Provide the (X, Y) coordinate of the cell's center where the given text is located.  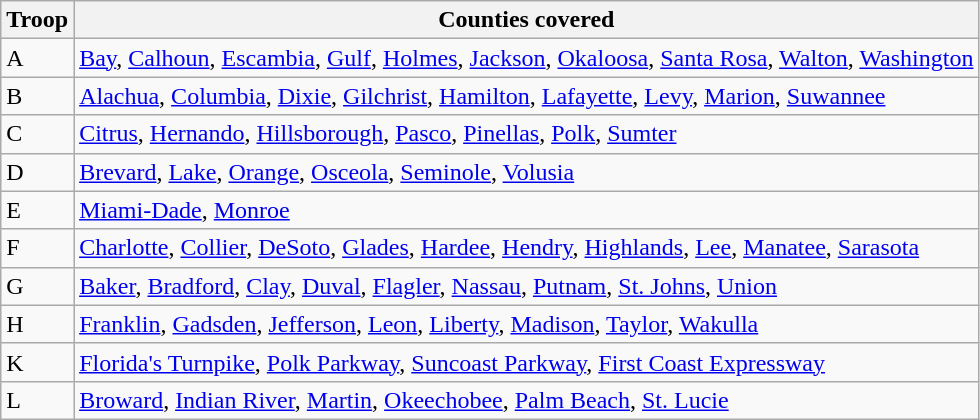
Brevard, Lake, Orange, Osceola, Seminole, Volusia (526, 172)
G (38, 286)
Miami-Dade, Monroe (526, 210)
Baker, Bradford, Clay, Duval, Flagler, Nassau, Putnam, St. Johns, Union (526, 286)
Alachua, Columbia, Dixie, Gilchrist, Hamilton, Lafayette, Levy, Marion, Suwannee (526, 96)
Charlotte, Collier, DeSoto, Glades, Hardee, Hendry, Highlands, Lee, Manatee, Sarasota (526, 248)
Franklin, Gadsden, Jefferson, Leon, Liberty, Madison, Taylor, Wakulla (526, 324)
F (38, 248)
B (38, 96)
K (38, 362)
Troop (38, 20)
Counties covered (526, 20)
Bay, Calhoun, Escambia, Gulf, Holmes, Jackson, Okaloosa, Santa Rosa, Walton, Washington (526, 58)
E (38, 210)
D (38, 172)
H (38, 324)
C (38, 134)
Broward, Indian River, Martin, Okeechobee, Palm Beach, St. Lucie (526, 400)
A (38, 58)
Citrus, Hernando, Hillsborough, Pasco, Pinellas, Polk, Sumter (526, 134)
L (38, 400)
Florida's Turnpike, Polk Parkway, Suncoast Parkway, First Coast Expressway (526, 362)
